From the cell containing the given text, extract its center point as [x, y] coordinate. 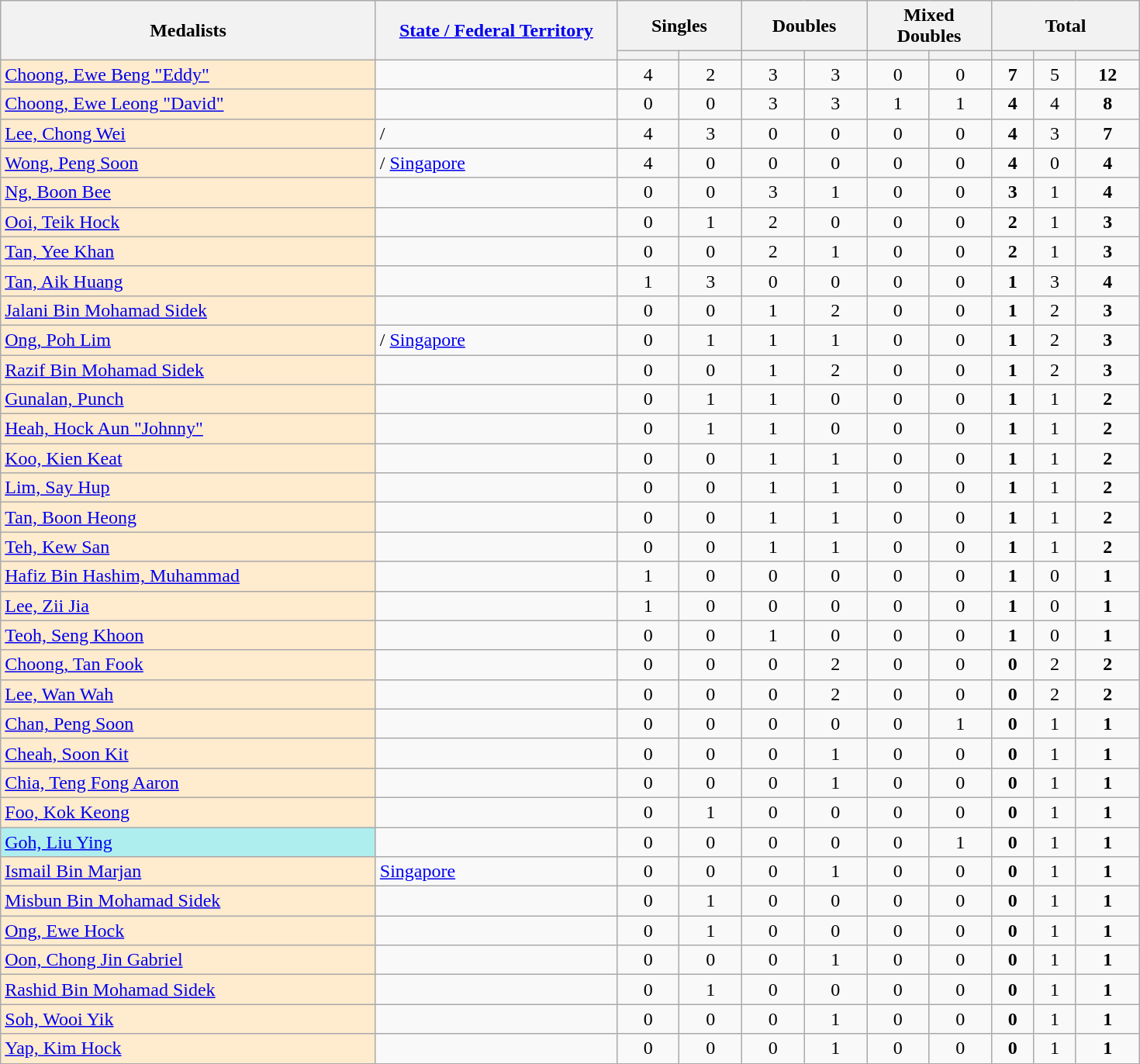
Chan, Peng Soon [188, 724]
Medalists [188, 30]
Koo, Kien Keat [188, 458]
State / Federal Territory [496, 30]
12 [1107, 74]
Yap, Kim Hock [188, 1048]
Soh, Wooi Yik [188, 1019]
Doubles [803, 26]
Goh, Liu Ying [188, 841]
Cheah, Soon Kit [188, 753]
Ng, Boon Bee [188, 192]
Oon, Chong Jin Gabriel [188, 960]
Tan, Boon Heong [188, 517]
Razif Bin Mohamad Sidek [188, 370]
Singles [679, 26]
/ [496, 133]
Jalani Bin Mohamad Sidek [188, 310]
5 [1055, 74]
Choong, Ewe Beng "Eddy" [188, 74]
Chia, Teng Fong Aaron [188, 782]
Tan, Aik Huang [188, 281]
Wong, Peng Soon [188, 163]
Lee, Wan Wah [188, 694]
Total [1066, 26]
Choong, Ewe Leong "David" [188, 104]
Teoh, Seng Khoon [188, 635]
Ismail Bin Marjan [188, 872]
Foo, Kok Keong [188, 812]
Ong, Ewe Hock [188, 931]
Ong, Poh Lim [188, 340]
Choong, Tan Fook [188, 665]
Lim, Say Hup [188, 488]
Hafiz Bin Hashim, Muhammad [188, 576]
Rashid Bin Mohamad Sidek [188, 990]
Misbun Bin Mohamad Sidek [188, 901]
Lee, Chong Wei [188, 133]
Heah, Hock Aun "Johnny" [188, 429]
Lee, Zii Jia [188, 606]
Mixed Doubles [929, 26]
Ooi, Teik Hock [188, 222]
Singapore [496, 872]
8 [1107, 104]
Teh, Kew San [188, 547]
Tan, Yee Khan [188, 251]
Gunalan, Punch [188, 399]
